Scan for the cell matching the given text and deliver its [x, y] coordinate at center. 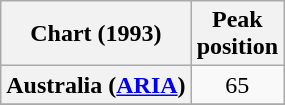
Australia (ARIA) [96, 85]
Chart (1993) [96, 34]
Peak position [237, 34]
65 [237, 85]
